Determine the [X, Y] coordinate at the center of the cell enclosing the given text.  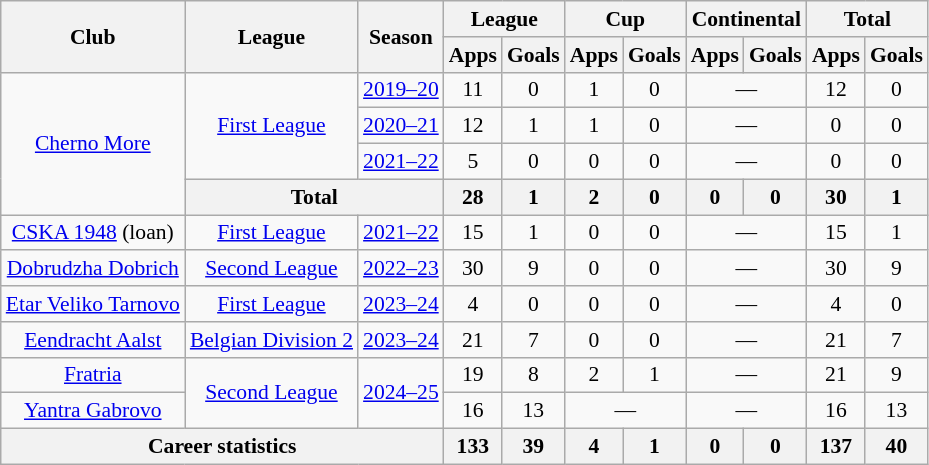
5 [473, 162]
19 [473, 375]
11 [473, 90]
137 [836, 447]
8 [534, 375]
Cup [626, 19]
39 [534, 447]
133 [473, 447]
Dobrudzha Dobrich [93, 269]
Belgian Division 2 [272, 340]
Continental [746, 19]
Fratria [93, 375]
Eendracht Aalst [93, 340]
Etar Veliko Tarnovo [93, 304]
CSKA 1948 (loan) [93, 233]
2020–21 [401, 126]
Yantra Gabrovo [93, 411]
Cherno More [93, 143]
Club [93, 36]
2024–25 [401, 392]
28 [473, 197]
2022–23 [401, 269]
Season [401, 36]
Career statistics [222, 447]
40 [896, 447]
2019–20 [401, 90]
